Provide the (x, y) coordinate of the cell's center where the given text is located.  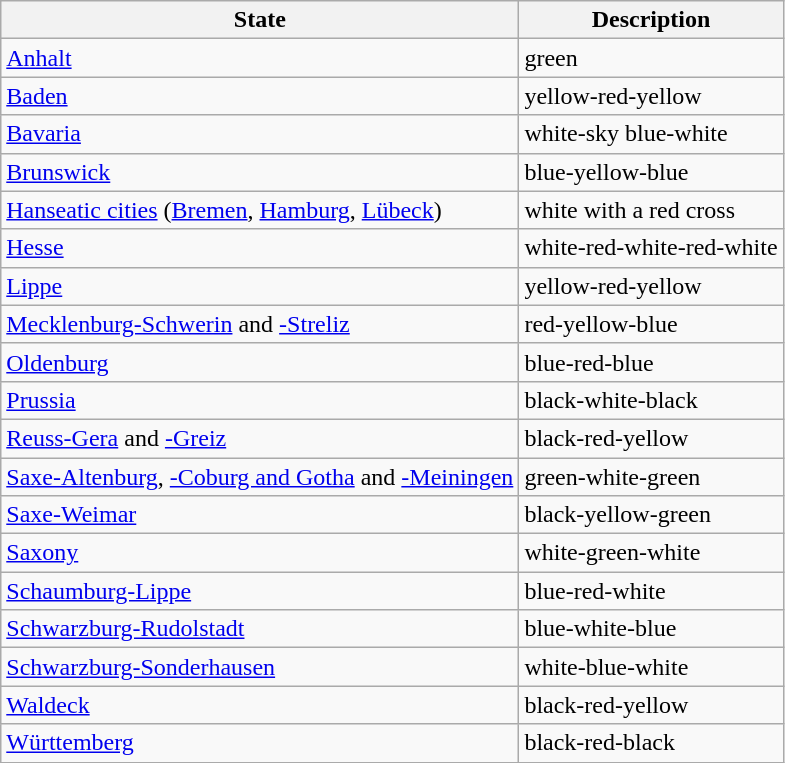
black-yellow-green (651, 515)
blue-red-white (651, 591)
Prussia (260, 400)
green (651, 58)
white-blue-white (651, 667)
Hesse (260, 248)
Baden (260, 96)
white-green-white (651, 553)
Anhalt (260, 58)
green-white-green (651, 477)
Brunswick (260, 172)
white with a red cross (651, 210)
Waldeck (260, 705)
black-red-black (651, 743)
Schaumburg-Lippe (260, 591)
Hanseatic cities (Bremen, Hamburg, Lübeck) (260, 210)
blue-red-blue (651, 362)
white-red-white-red-white (651, 248)
Description (651, 20)
Schwarzburg-Rudolstadt (260, 629)
Schwarzburg-Sonderhausen (260, 667)
Württemberg (260, 743)
Bavaria (260, 134)
State (260, 20)
Oldenburg (260, 362)
blue-white-blue (651, 629)
Saxony (260, 553)
red-yellow-blue (651, 324)
black-white-black (651, 400)
blue-yellow-blue (651, 172)
white-sky blue-white (651, 134)
Mecklenburg-Schwerin and -Streliz (260, 324)
Saxe-Altenburg, -Coburg and Gotha and -Meiningen (260, 477)
Saxe-Weimar (260, 515)
Reuss-Gera and -Greiz (260, 438)
Lippe (260, 286)
